Provide the [X, Y] coordinate of the cell's center where the given text is located.  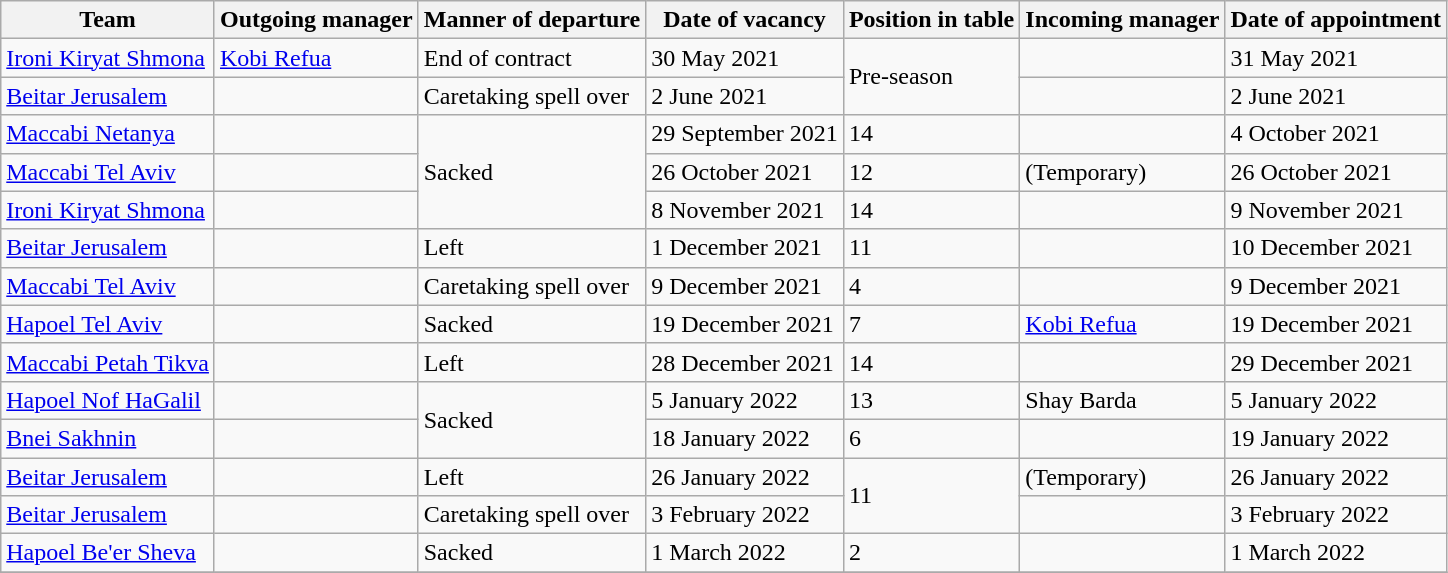
Date of appointment [1336, 20]
12 [931, 172]
29 December 2021 [1336, 362]
Team [108, 20]
Maccabi Netanya [108, 134]
29 September 2021 [745, 134]
8 November 2021 [745, 210]
10 December 2021 [1336, 248]
Position in table [931, 20]
4 [931, 286]
Bnei Sakhnin [108, 438]
2 [931, 553]
30 May 2021 [745, 58]
19 January 2022 [1336, 438]
Shay Barda [1122, 400]
28 December 2021 [745, 362]
Hapoel Tel Aviv [108, 324]
7 [931, 324]
1 December 2021 [745, 248]
End of contract [532, 58]
9 November 2021 [1336, 210]
Incoming manager [1122, 20]
4 October 2021 [1336, 134]
Outgoing manager [316, 20]
6 [931, 438]
Hapoel Be'er Sheva [108, 553]
13 [931, 400]
18 January 2022 [745, 438]
Pre-season [931, 77]
Hapoel Nof HaGalil [108, 400]
31 May 2021 [1336, 58]
Maccabi Petah Tikva [108, 362]
Date of vacancy [745, 20]
Manner of departure [532, 20]
